Pinpoint the cell where the given text exists, returning its (x, y) midpoint coordinate. 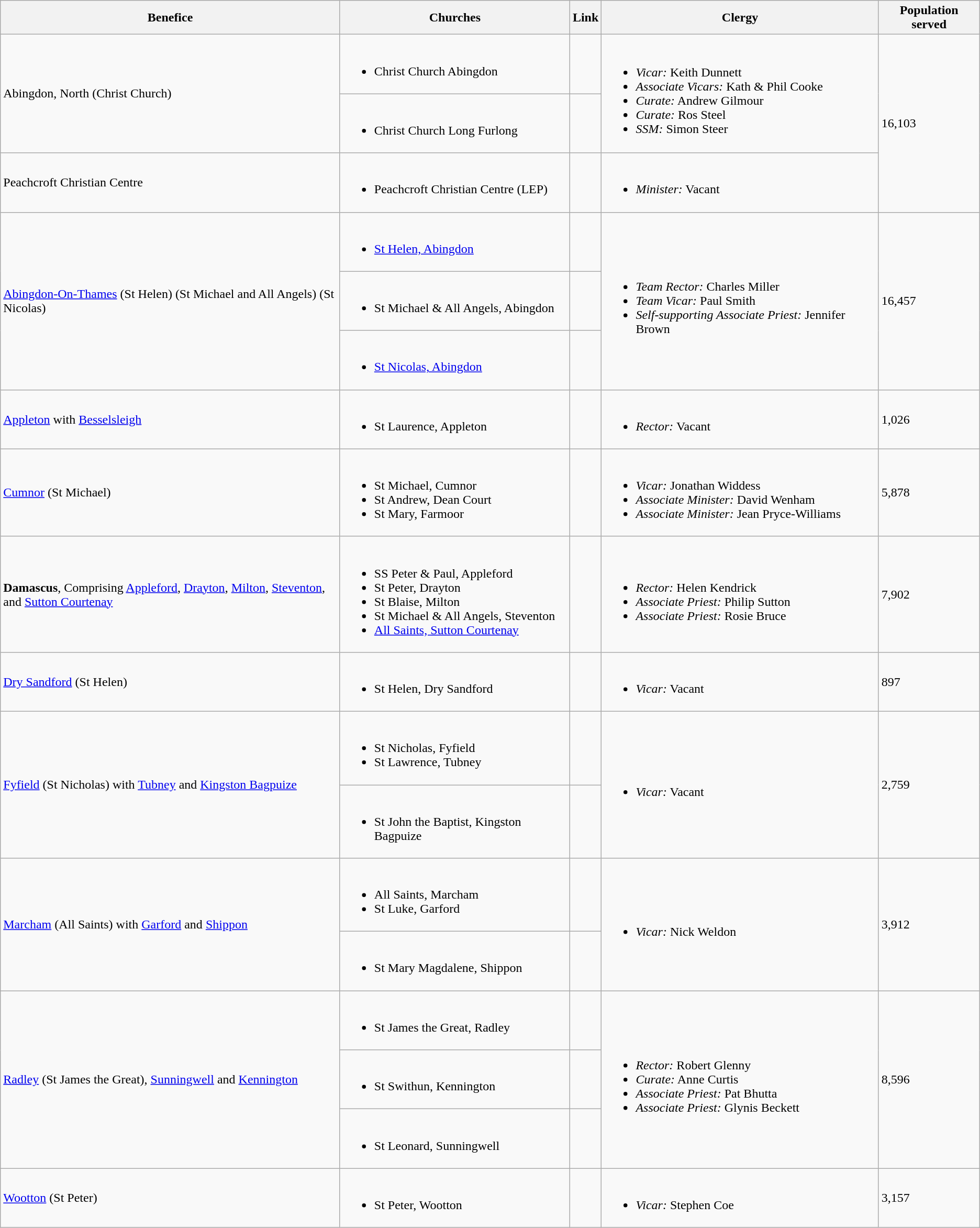
St Mary Magdalene, Shippon (454, 961)
Radley (St James the Great), Sunningwell and Kennington (171, 1080)
Appleton with Besselsleigh (171, 419)
St Laurence, Appleton (454, 419)
Rector: Vacant (740, 419)
Abingdon, North (Christ Church) (171, 94)
Rector: Robert GlennyCurate: Anne CurtisAssociate Priest: Pat BhuttaAssociate Priest: Glynis Beckett (740, 1080)
St Nicholas, FyfieldSt Lawrence, Tubney (454, 748)
16,103 (929, 124)
Benefice (171, 18)
Abingdon-On-Thames (St Helen) (St Michael and All Angels) (St Nicolas) (171, 301)
Christ Church Long Furlong (454, 124)
St Michael & All Angels, Abingdon (454, 301)
St Nicolas, Abingdon (454, 360)
St Peter, Wootton (454, 1198)
Churches (454, 18)
Marcham (All Saints) with Garford and Shippon (171, 925)
St Helen, Dry Sandford (454, 682)
Damascus, Comprising Appleford, Drayton, Milton, Steventon, and Sutton Courtenay (171, 594)
Dry Sandford (St Helen) (171, 682)
Link (585, 18)
Population served (929, 18)
Vicar: Jonathan WiddessAssociate Minister: David WenhamAssociate Minister: Jean Pryce-Williams (740, 492)
All Saints, MarchamSt Luke, Garford (454, 895)
7,902 (929, 594)
16,457 (929, 301)
St Swithun, Kennington (454, 1080)
5,878 (929, 492)
SS Peter & Paul, ApplefordSt Peter, DraytonSt Blaise, MiltonSt Michael & All Angels, SteventonAll Saints, Sutton Courtenay (454, 594)
Christ Church Abingdon (454, 64)
Wootton (St Peter) (171, 1198)
3,157 (929, 1198)
Vicar: Stephen Coe (740, 1198)
St Leonard, Sunningwell (454, 1138)
Minister: Vacant (740, 182)
Vicar: Keith DunnettAssociate Vicars: Kath & Phil CookeCurate: Andrew GilmourCurate: Ros SteelSSM: Simon Steer (740, 94)
897 (929, 682)
2,759 (929, 784)
Rector: Helen KendrickAssociate Priest: Philip SuttonAssociate Priest: Rosie Bruce (740, 594)
Fyfield (St Nicholas) with Tubney and Kingston Bagpuize (171, 784)
St Helen, Abingdon (454, 242)
3,912 (929, 925)
St James the Great, Radley (454, 1020)
St John the Baptist, Kingston Bagpuize (454, 821)
Peachcroft Christian Centre (LEP) (454, 182)
Cumnor (St Michael) (171, 492)
Team Rector: Charles MillerTeam Vicar: Paul SmithSelf-supporting Associate Priest: Jennifer Brown (740, 301)
Clergy (740, 18)
St Michael, CumnorSt Andrew, Dean CourtSt Mary, Farmoor (454, 492)
Peachcroft Christian Centre (171, 182)
Vicar: Nick Weldon (740, 925)
1,026 (929, 419)
8,596 (929, 1080)
